Detect which cell encompasses the target text, then output its [X, Y] center coordinate. 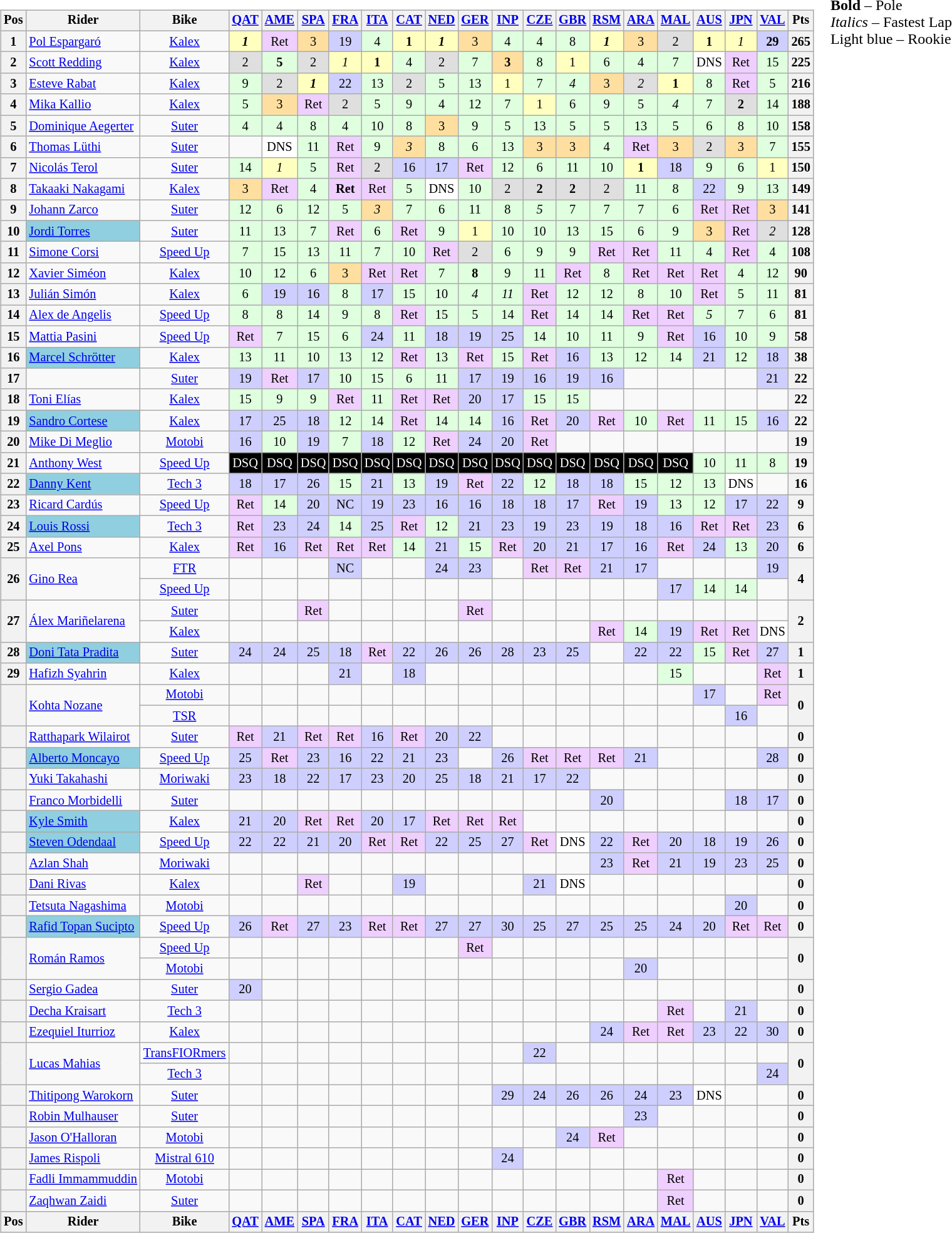
Danny Kent [83, 484]
265 [801, 41]
FTR [184, 569]
Nicolás Terol [83, 168]
Thomas Lüthi [83, 147]
Alex de Angelis [83, 316]
Dani Rivas [83, 885]
Johann Zarco [83, 210]
149 [801, 189]
Zaqhwan Zaidi [83, 1200]
Rafid Topan Sucipto [83, 927]
38 [801, 358]
188 [801, 105]
Franco Morbidelli [83, 800]
Tetsuta Nagashima [83, 905]
Decha Kraisart [83, 1011]
Pol Espargaró [83, 41]
216 [801, 84]
Scott Redding [83, 63]
Robin Mulhauser [83, 1117]
Axel Pons [83, 547]
Mike Di Meglio [83, 442]
Ezequiel Iturrioz [83, 1032]
Yuki Takahashi [83, 779]
Jason O'Halloran [83, 1137]
Dominique Aegerter [83, 126]
James Rispoli [83, 1158]
Jordi Torres [83, 231]
Ratthapark Wilairot [83, 737]
Álex Mariñelarena [83, 621]
Román Ramos [83, 958]
Steven Odendaal [83, 842]
Mattia Pasini [83, 336]
Simone Corsi [83, 252]
Esteve Rabat [83, 84]
158 [801, 126]
Lucas Mahias [83, 1063]
Marcel Schrötter [83, 358]
Kohta Nozane [83, 705]
128 [801, 231]
Louis Rossi [83, 526]
Sandro Cortese [83, 421]
Mistral 610 [184, 1158]
Doni Tata Pradita [83, 653]
90 [801, 274]
58 [801, 336]
Takaaki Nakagami [83, 189]
Toni Elías [83, 400]
Alberto Moncayo [83, 758]
Anthony West [83, 463]
Hafizh Syahrin [83, 674]
141 [801, 210]
225 [801, 63]
Thitipong Warokorn [83, 1095]
Fadli Immammuddin [83, 1180]
Sergio Gadea [83, 990]
Gino Rea [83, 579]
Ricard Cardús [83, 505]
Xavier Siméon [83, 274]
Julián Simón [83, 294]
155 [801, 147]
TSR [184, 716]
TransFIORmers [184, 1053]
108 [801, 252]
150 [801, 168]
Kyle Smith [83, 822]
Mika Kallio [83, 105]
Azlan Shah [83, 864]
